Search for the cell housing the specified text and yield its (X, Y) center coordinate. 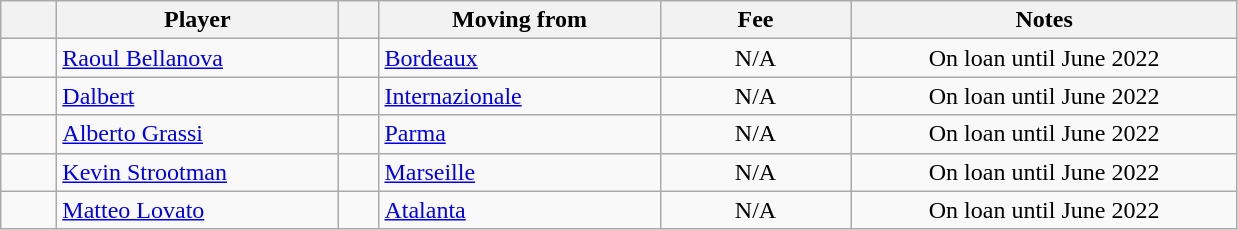
Parma (520, 134)
Matteo Lovato (198, 210)
Player (198, 20)
Alberto Grassi (198, 134)
Dalbert (198, 96)
Internazionale (520, 96)
Moving from (520, 20)
Marseille (520, 172)
Atalanta (520, 210)
Kevin Strootman (198, 172)
Bordeaux (520, 58)
Notes (1044, 20)
Fee (756, 20)
Raoul Bellanova (198, 58)
